Pinpoint the cell where the given text exists, returning its [x, y] midpoint coordinate. 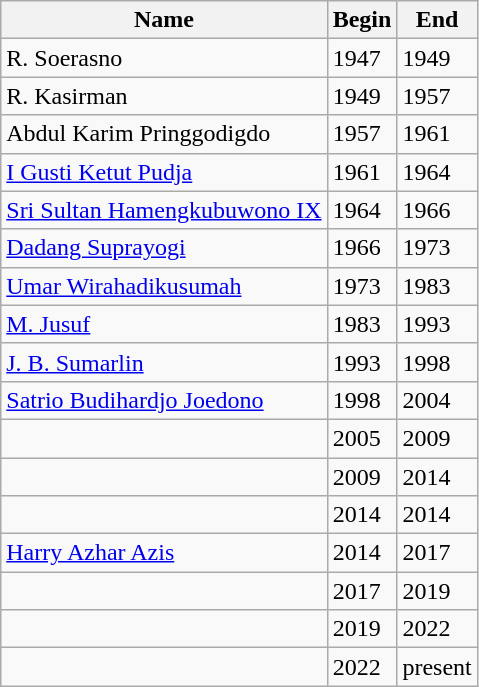
Begin [362, 20]
I Gusti Ketut Pudja [164, 172]
2005 [362, 438]
End [437, 20]
1947 [362, 58]
R. Kasirman [164, 96]
Satrio Budihardjo Joedono [164, 400]
Abdul Karim Pringgodigdo [164, 134]
Name [164, 20]
Umar Wirahadikusumah [164, 286]
present [437, 667]
Harry Azhar Azis [164, 553]
Dadang Suprayogi [164, 248]
Sri Sultan Hamengkubuwono IX [164, 210]
M. Jusuf [164, 324]
R. Soerasno [164, 58]
2004 [437, 400]
J. B. Sumarlin [164, 362]
